Locate the cell with the specified text and output its [X, Y] center coordinate. 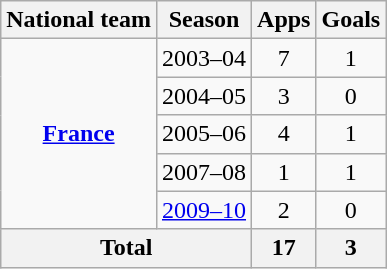
2003–04 [204, 58]
4 [284, 134]
Goals [351, 20]
National team [79, 20]
7 [284, 58]
France [79, 134]
2 [284, 210]
Total [126, 248]
2004–05 [204, 96]
2005–06 [204, 134]
Apps [284, 20]
17 [284, 248]
2009–10 [204, 210]
Season [204, 20]
2007–08 [204, 172]
